Provide the [X, Y] coordinate of the cell's center where the given text is located.  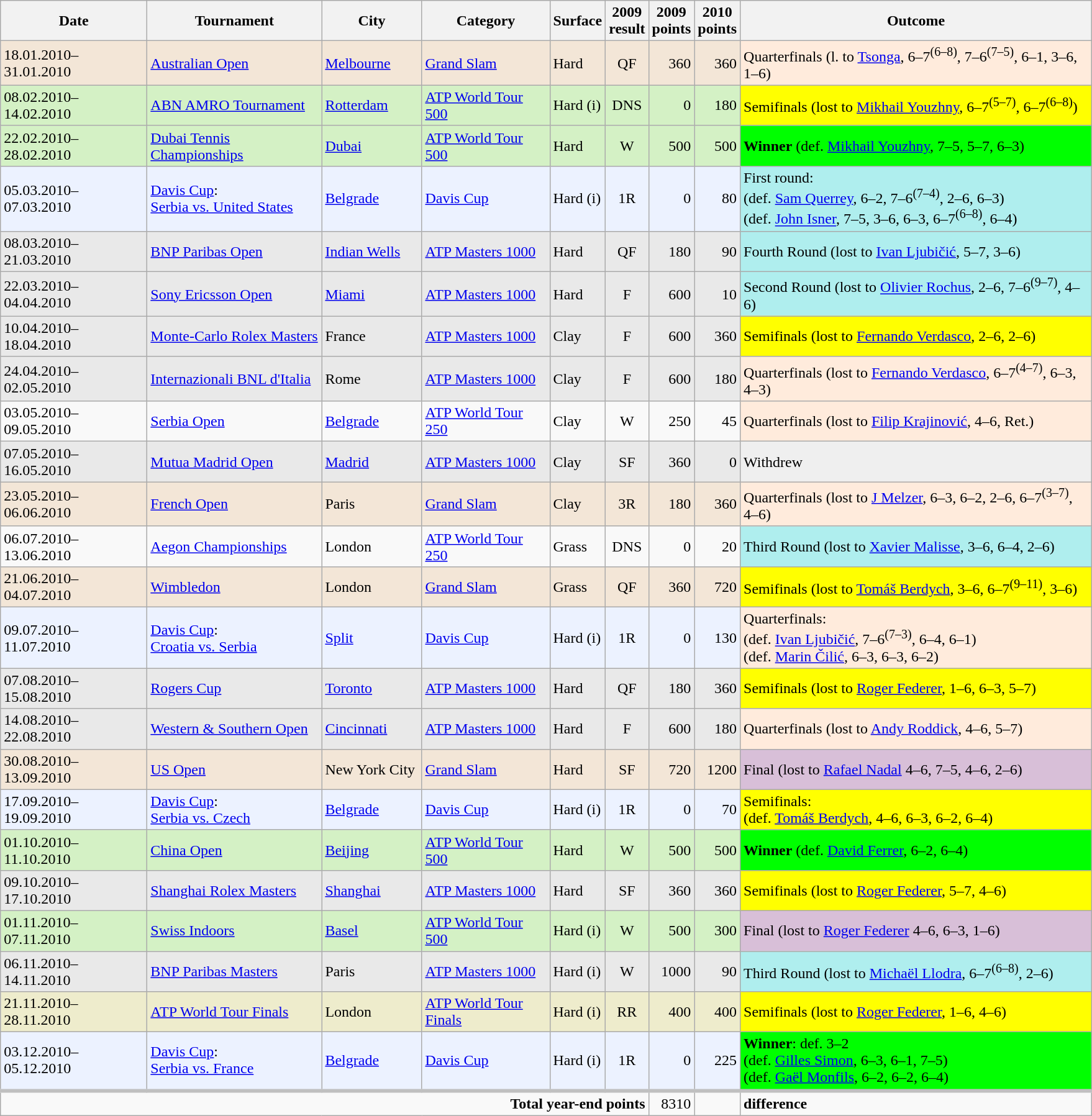
Dubai [371, 145]
250 [671, 421]
Total year-end points [324, 1103]
Western & Southern Open [235, 729]
Quarterfinals (lost to Andy Roddick, 4–6, 5–7) [916, 729]
01.11.2010–07.11.2010 [74, 932]
Category [486, 21]
06.11.2010–14.11.2010 [74, 971]
70 [717, 810]
08.02.2010–14.02.2010 [74, 106]
Surface [578, 21]
Quarterfinals (l. to Tsonga, 6–7(6–8), 7–6(7–5), 6–1, 3–6, 1–6) [916, 63]
Miami [371, 294]
22.02.2010–28.02.2010 [74, 145]
Davis Cup: Serbia vs. France [235, 1061]
Indian Wells [371, 252]
France [371, 337]
Split [371, 638]
Sony Ericsson Open [235, 294]
Basel [371, 932]
30.08.2010–13.09.2010 [74, 769]
3R [627, 504]
21.06.2010–04.07.2010 [74, 587]
03.05.2010–09.05.2010 [74, 421]
Semifinals (lost to Roger Federer, 1–6, 6–3, 5–7) [916, 688]
2010 points [717, 21]
21.11.2010–28.11.2010 [74, 1012]
Swiss Indoors [235, 932]
Second Round (lost to Olivier Rochus, 2–6, 7–6(9–7), 4–6) [916, 294]
Third Round (lost to Xavier Malisse, 3–6, 6–4, 2–6) [916, 547]
Aegon Championships [235, 547]
10 [717, 294]
BNP Paribas Masters [235, 971]
Date [74, 21]
Rogers Cup [235, 688]
03.12.2010–05.12.2010 [74, 1061]
18.01.2010–31.01.2010 [74, 63]
1200 [717, 769]
1000 [671, 971]
Quarterfinals: (def. Ivan Ljubičić, 7–6(7–3), 6–4, 6–1) (def. Marin Čilić, 6–3, 6–3, 6–2) [916, 638]
Toronto [371, 688]
Serbia Open [235, 421]
06.07.2010–13.06.2010 [74, 547]
Semifinals (lost to Mikhail Youzhny, 6–7(5–7), 6–7(6–8)) [916, 106]
Semifinals: (def. Tomáš Berdych, 4–6, 6–3, 6–2, 6–4) [916, 810]
Rotterdam [371, 106]
Semifinals (lost to Fernando Verdasco, 2–6, 2–6) [916, 337]
Tournament [235, 21]
130 [717, 638]
01.10.2010–11.10.2010 [74, 850]
Madrid [371, 462]
8310 [671, 1103]
24.04.2010–02.05.2010 [74, 379]
Wimbledon [235, 587]
Internazionali BNL d'Italia [235, 379]
RR [627, 1012]
Shanghai Rolex Masters [235, 891]
Davis Cup: Serbia vs. Czech [235, 810]
80 [717, 199]
07.05.2010–16.05.2010 [74, 462]
Withdrew [916, 462]
Quarterfinals (lost to J Melzer, 6–3, 6–2, 2–6, 6–7(3–7), 4–6) [916, 504]
2009 result [627, 21]
Semifinals (lost to Roger Federer, 1–6, 4–6) [916, 1012]
Winner (def. David Ferrer, 6–2, 6–4) [916, 850]
14.08.2010–22.08.2010 [74, 729]
Quarterfinals (lost to Fernando Verdasco, 6–7(4–7), 6–3, 4–3) [916, 379]
Fourth Round (lost to Ivan Ljubičić, 5–7, 3–6) [916, 252]
Final (lost to Roger Federer 4–6, 6–3, 1–6) [916, 932]
Quarterfinals (lost to Filip Krajinović, 4–6, Ret.) [916, 421]
Rome [371, 379]
First round: (def. Sam Querrey, 6–2, 7–6(7–4), 2–6, 6–3) (def. John Isner, 7–5, 3–6, 6–3, 6–7(6–8), 6–4) [916, 199]
07.08.2010–15.08.2010 [74, 688]
China Open [235, 850]
2009 points [671, 21]
Third Round (lost to Michaël Llodra, 6–7(6–8), 2–6) [916, 971]
45 [717, 421]
Beijing [371, 850]
Australian Open [235, 63]
Mutua Madrid Open [235, 462]
22.03.2010–04.04.2010 [74, 294]
Semifinals (lost to Roger Federer, 5–7, 4–6) [916, 891]
Semifinals (lost to Tomáš Berdych, 3–6, 6–7(9–11), 3–6) [916, 587]
Melbourne [371, 63]
Shanghai [371, 891]
17.09.2010–19.09.2010 [74, 810]
225 [717, 1061]
City [371, 21]
300 [717, 932]
Davis Cup: Croatia vs. Serbia [235, 638]
ABN AMRO Tournament [235, 106]
BNP Paribas Open [235, 252]
Davis Cup: Serbia vs. United States [235, 199]
09.07.2010–11.07.2010 [74, 638]
20 [717, 547]
French Open [235, 504]
Dubai Tennis Championships [235, 145]
05.03.2010–07.03.2010 [74, 199]
10.04.2010–18.04.2010 [74, 337]
Winner: def. 3–2 (def. Gilles Simon, 6–3, 6–1, 7–5) (def. Gaël Monfils, 6–2, 6–2, 6–4) [916, 1061]
New York City [371, 769]
23.05.2010–06.06.2010 [74, 504]
09.10.2010–17.10.2010 [74, 891]
08.03.2010–21.03.2010 [74, 252]
Winner (def. Mikhail Youzhny, 7–5, 5–7, 6–3) [916, 145]
US Open [235, 769]
Cincinnati [371, 729]
Outcome [916, 21]
Monte-Carlo Rolex Masters [235, 337]
Final (lost to Rafael Nadal 4–6, 7–5, 4–6, 2–6) [916, 769]
difference [916, 1103]
